Scan for the cell matching the given text and deliver its [X, Y] coordinate at center. 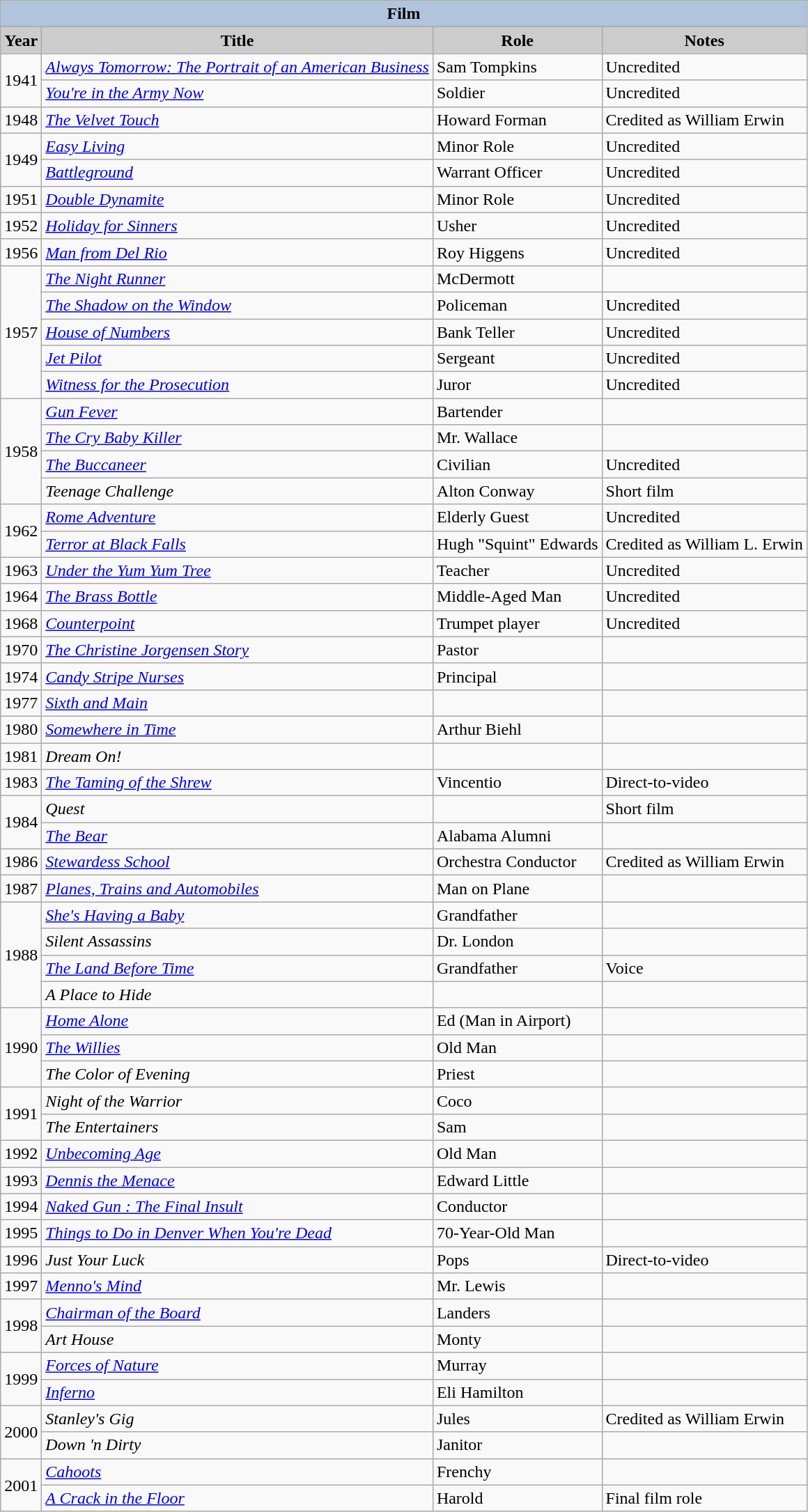
1999 [21, 1379]
1958 [21, 451]
House of Numbers [238, 332]
1988 [21, 955]
Chairman of the Board [238, 1313]
Monty [517, 1339]
1994 [21, 1207]
McDermott [517, 279]
Coco [517, 1100]
Murray [517, 1366]
Down 'n Dirty [238, 1445]
1974 [21, 676]
Usher [517, 226]
Priest [517, 1074]
Inferno [238, 1392]
Sergeant [517, 359]
Holiday for Sinners [238, 226]
Voice [704, 968]
A Crack in the Floor [238, 1498]
Double Dynamite [238, 199]
The Shadow on the Window [238, 305]
Title [238, 40]
Credited as William L. Erwin [704, 544]
Sam Tompkins [517, 67]
Somewhere in Time [238, 729]
Conductor [517, 1207]
1948 [21, 120]
The Taming of the Shrew [238, 783]
The Brass Bottle [238, 597]
Mr. Wallace [517, 438]
Trumpet player [517, 623]
Hugh "Squint" Edwards [517, 544]
Man on Plane [517, 889]
1980 [21, 729]
Night of the Warrior [238, 1100]
1981 [21, 756]
Stewardess School [238, 862]
1993 [21, 1180]
The Cry Baby Killer [238, 438]
Teacher [517, 570]
Dream On! [238, 756]
The Land Before Time [238, 968]
Principal [517, 676]
Just Your Luck [238, 1260]
Ed (Man in Airport) [517, 1021]
She's Having a Baby [238, 915]
Juror [517, 385]
The Bear [238, 836]
The Christine Jorgensen Story [238, 650]
The Color of Evening [238, 1074]
Soldier [517, 93]
Easy Living [238, 146]
Orchestra Conductor [517, 862]
1996 [21, 1260]
Pops [517, 1260]
The Night Runner [238, 279]
1998 [21, 1326]
Teenage Challenge [238, 491]
Eli Hamilton [517, 1392]
Always Tomorrow: The Portrait of an American Business [238, 67]
You're in the Army Now [238, 93]
Jet Pilot [238, 359]
Under the Yum Yum Tree [238, 570]
Rome Adventure [238, 517]
The Willies [238, 1047]
Edward Little [517, 1180]
1992 [21, 1153]
Harold [517, 1498]
Dennis the Menace [238, 1180]
Middle-Aged Man [517, 597]
Role [517, 40]
Candy Stripe Nurses [238, 676]
Witness for the Prosecution [238, 385]
Jules [517, 1419]
2000 [21, 1432]
Elderly Guest [517, 517]
1956 [21, 252]
Vincentio [517, 783]
1964 [21, 597]
Pastor [517, 650]
Bartender [517, 412]
The Buccaneer [238, 465]
Battleground [238, 173]
Roy Higgens [517, 252]
Arthur Biehl [517, 729]
Bank Teller [517, 332]
Notes [704, 40]
1962 [21, 531]
Naked Gun : The Final Insult [238, 1207]
Alabama Alumni [517, 836]
Year [21, 40]
1987 [21, 889]
1970 [21, 650]
1952 [21, 226]
1968 [21, 623]
The Entertainers [238, 1127]
Home Alone [238, 1021]
1990 [21, 1047]
1997 [21, 1286]
Final film role [704, 1498]
2001 [21, 1485]
1991 [21, 1114]
Civilian [517, 465]
A Place to Hide [238, 995]
1951 [21, 199]
Warrant Officer [517, 173]
1949 [21, 159]
Mr. Lewis [517, 1286]
Silent Assassins [238, 942]
Planes, Trains and Automobiles [238, 889]
Gun Fever [238, 412]
Counterpoint [238, 623]
1941 [21, 80]
Sixth and Main [238, 703]
Frenchy [517, 1472]
1983 [21, 783]
1957 [21, 332]
Landers [517, 1313]
Unbecoming Age [238, 1153]
Alton Conway [517, 491]
70-Year-Old Man [517, 1233]
Terror at Black Falls [238, 544]
Policeman [517, 305]
Dr. London [517, 942]
Forces of Nature [238, 1366]
Cahoots [238, 1472]
Sam [517, 1127]
1977 [21, 703]
Howard Forman [517, 120]
Quest [238, 809]
Art House [238, 1339]
Menno's Mind [238, 1286]
1984 [21, 823]
Man from Del Rio [238, 252]
Things to Do in Denver When You're Dead [238, 1233]
1995 [21, 1233]
Film [404, 14]
1963 [21, 570]
1986 [21, 862]
Stanley's Gig [238, 1419]
The Velvet Touch [238, 120]
Janitor [517, 1445]
